Provide the (x, y) coordinate of the cell's center where the given text is located.  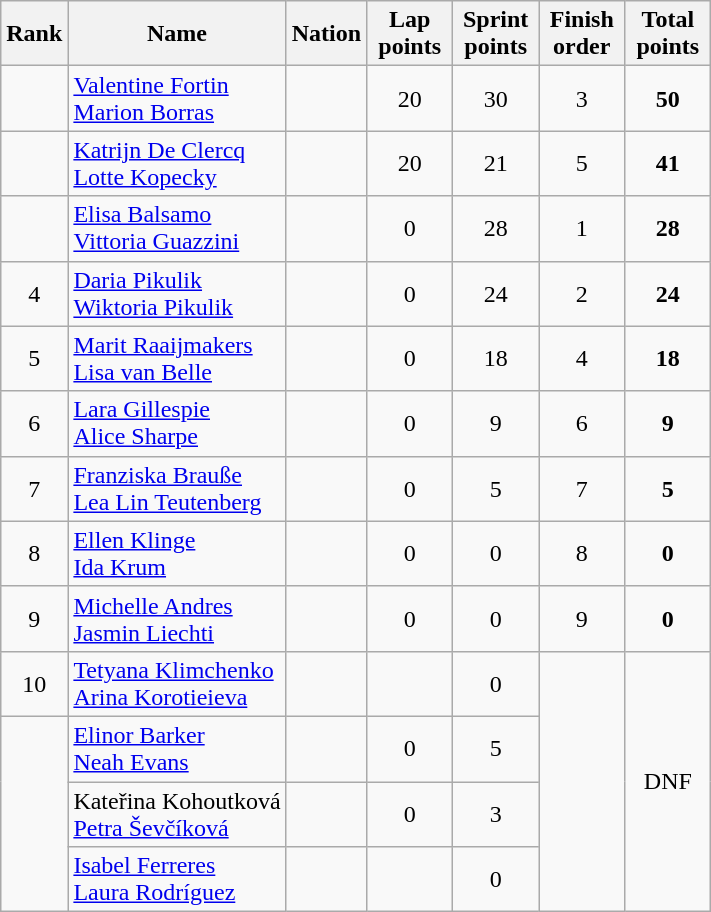
Finish order (582, 34)
Valentine FortinMarion Borras (177, 98)
21 (496, 164)
Ellen KlingeIda Krum (177, 554)
41 (668, 164)
30 (496, 98)
Elisa BalsamoVittoria Guazzini (177, 228)
10 (34, 684)
Franziska BraußeLea Lin Teutenberg (177, 488)
Marit RaaijmakersLisa van Belle (177, 358)
Daria PikulikWiktoria Pikulik (177, 294)
Tetyana KlimchenkoArina Korotieieva (177, 684)
Katrijn De ClercqLotte Kopecky (177, 164)
Elinor BarkerNeah Evans (177, 748)
Isabel FerreresLaura Rodríguez (177, 880)
Rank (34, 34)
2 (582, 294)
Kateřina KohoutkováPetra Ševčíková (177, 814)
Sprint points (496, 34)
Lara GillespieAlice Sharpe (177, 424)
Total points (668, 34)
Lap points (410, 34)
Michelle AndresJasmin Liechti (177, 618)
DNF (668, 781)
1 (582, 228)
Name (177, 34)
Nation (326, 34)
50 (668, 98)
